Return (X, Y) of the center of cell containing provided text 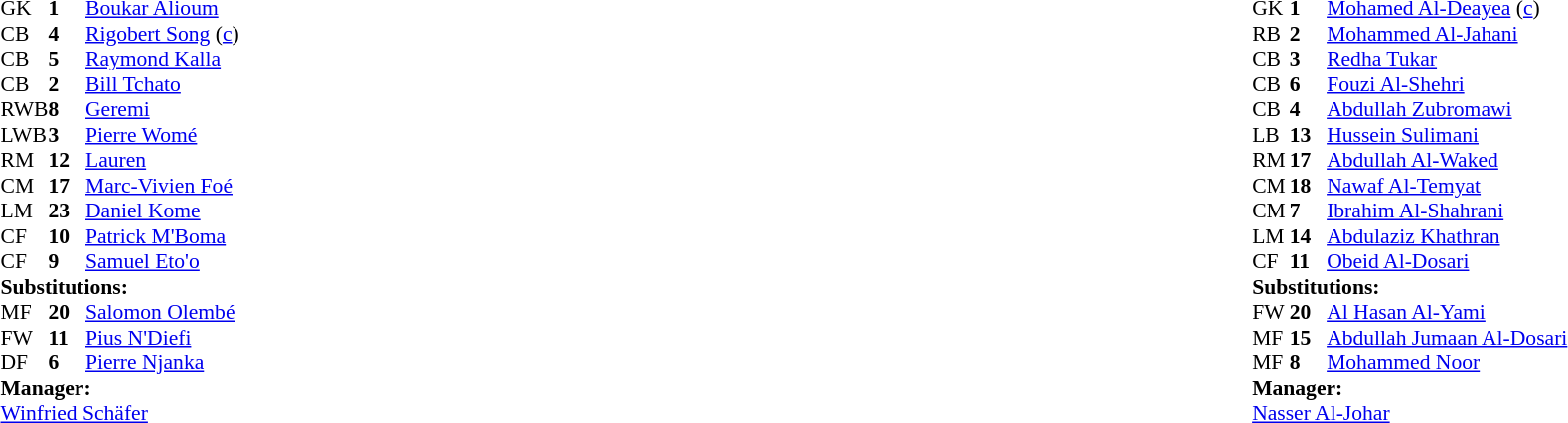
12 (67, 160)
13 (1309, 135)
RB (1271, 34)
18 (1309, 186)
Daniel Kome (163, 211)
Marc-Vivien Foé (163, 186)
Geremi (163, 110)
15 (1309, 338)
Pius N'Diefi (163, 338)
5 (67, 59)
Mohammed Noor (1447, 362)
Mohammed Al-Jahani (1447, 34)
Salomon Olembé (163, 313)
RWB (24, 110)
LWB (24, 135)
LB (1271, 135)
Al Hasan Al-Yami (1447, 313)
Patrick M'Boma (163, 236)
23 (67, 211)
10 (67, 236)
Samuel Eto'o (163, 261)
Bill Tchato (163, 84)
Nawaf Al-Temyat (1447, 186)
Redha Tukar (1447, 59)
Abdulaziz Khathran (1447, 236)
Fouzi Al-Shehri (1447, 84)
DF (24, 362)
Lauren (163, 160)
Ibrahim Al-Shahrani (1447, 211)
7 (1309, 211)
Pierre Njanka (163, 362)
Raymond Kalla (163, 59)
14 (1309, 236)
Rigobert Song (c) (163, 34)
Obeid Al-Dosari (1447, 261)
Abdullah Al-Waked (1447, 160)
9 (67, 261)
Abdullah Jumaan Al-Dosari (1447, 338)
Pierre Womé (163, 135)
Abdullah Zubromawi (1447, 110)
Hussein Sulimani (1447, 135)
